Extract the [X, Y] coordinate from the center of the cell holding the provided text.  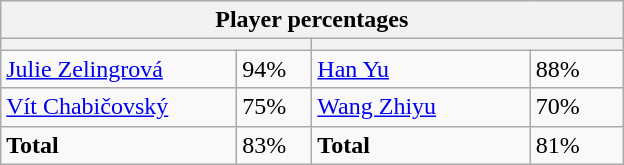
Player percentages [312, 20]
83% [274, 145]
Julie Zelingrová [119, 69]
75% [274, 107]
Vít Chabičovský [119, 107]
Han Yu [421, 69]
94% [274, 69]
70% [576, 107]
81% [576, 145]
88% [576, 69]
Wang Zhiyu [421, 107]
